Locate the cell with the specified text and output its (x, y) center coordinate. 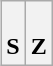
S (13, 34)
Z (38, 34)
